Extract the [X, Y] coordinate from the center of the cell holding the provided text.  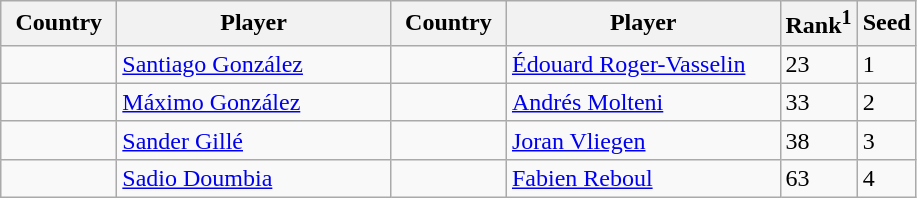
Édouard Roger-Vasselin [643, 64]
4 [886, 178]
Máximo González [254, 102]
Andrés Molteni [643, 102]
Santiago González [254, 64]
Fabien Reboul [643, 178]
63 [818, 178]
38 [818, 140]
33 [818, 102]
23 [818, 64]
Joran Vliegen [643, 140]
Seed [886, 24]
3 [886, 140]
1 [886, 64]
2 [886, 102]
Rank1 [818, 24]
Sander Gillé [254, 140]
Sadio Doumbia [254, 178]
